Output the (x, y) coordinate of the center of the cell containing the given text.  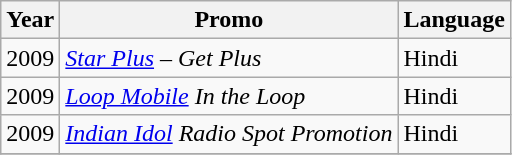
Star Plus – Get Plus (229, 58)
Indian Idol Radio Spot Promotion (229, 134)
Promo (229, 20)
Language (454, 20)
Loop Mobile In the Loop (229, 96)
Year (30, 20)
